Identify which cell holds the provided text, then report its (x, y) central coordinate. 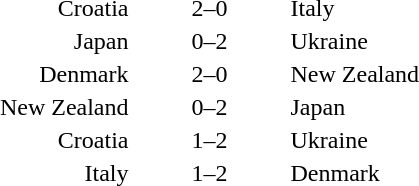
2–0 (210, 74)
1–2 (210, 140)
